Capture the cell that displays the provided text and extract its [x, y] central coordinate. 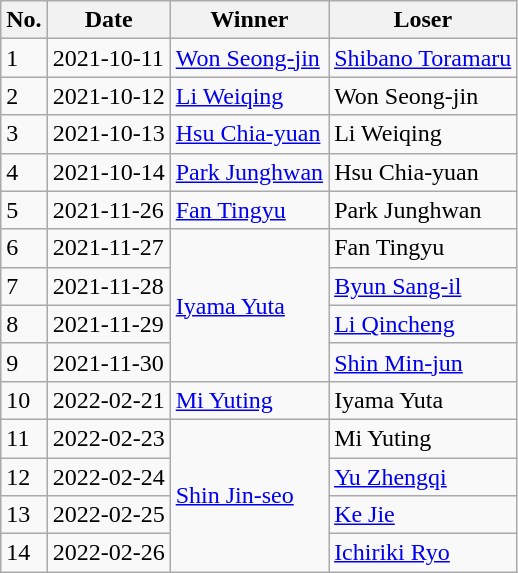
2021-10-12 [108, 96]
2021-11-28 [108, 286]
Shin Min-jun [423, 362]
2021-10-14 [108, 172]
12 [24, 477]
Li Qincheng [423, 324]
Loser [423, 20]
Byun Sang-il [423, 286]
2021-11-29 [108, 324]
2021-10-11 [108, 58]
13 [24, 515]
2021-11-30 [108, 362]
2022-02-23 [108, 438]
2 [24, 96]
2022-02-24 [108, 477]
No. [24, 20]
Yu Zhengqi [423, 477]
9 [24, 362]
2022-02-21 [108, 400]
6 [24, 248]
5 [24, 210]
2021-11-26 [108, 210]
7 [24, 286]
14 [24, 553]
2021-11-27 [108, 248]
Ke Jie [423, 515]
2021-10-13 [108, 134]
11 [24, 438]
Shibano Toramaru [423, 58]
10 [24, 400]
Date [108, 20]
2022-02-25 [108, 515]
2022-02-26 [108, 553]
Shin Jin-seo [249, 495]
4 [24, 172]
Winner [249, 20]
1 [24, 58]
3 [24, 134]
Ichiriki Ryo [423, 553]
8 [24, 324]
